Output the (x, y) coordinate of the center of the cell containing the given text.  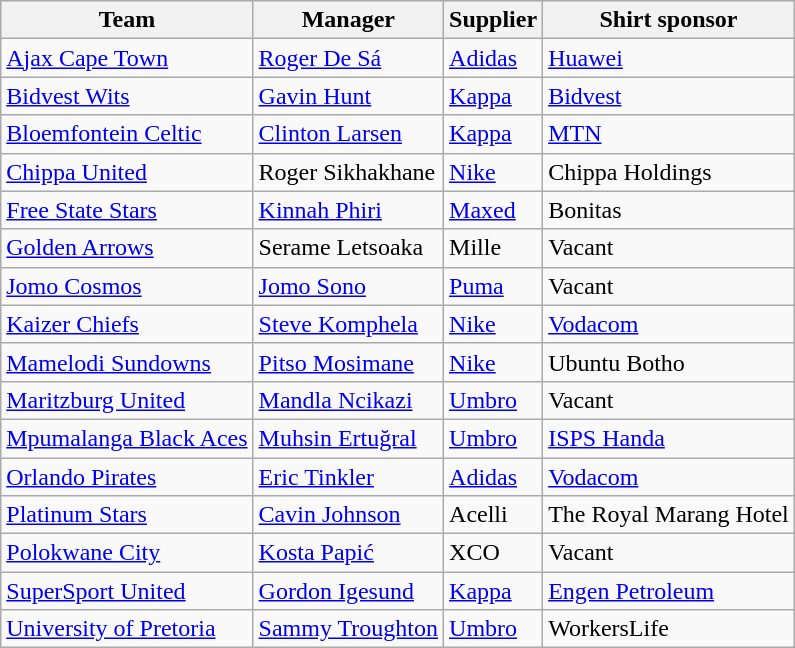
Kinnah Phiri (348, 210)
Sammy Troughton (348, 629)
Gavin Hunt (348, 96)
Free State Stars (127, 210)
Acelli (494, 515)
Ubuntu Botho (669, 362)
MTN (669, 134)
Bidvest (669, 96)
Gordon Igesund (348, 591)
Bonitas (669, 210)
Serame Letsoaka (348, 248)
Roger De Sá (348, 58)
Steve Komphela (348, 324)
Muhsin Ertuğral (348, 438)
Kosta Papić (348, 553)
Bidvest Wits (127, 96)
Orlando Pirates (127, 477)
Mamelodi Sundowns (127, 362)
Mille (494, 248)
Platinum Stars (127, 515)
Mandla Ncikazi (348, 400)
Engen Petroleum (669, 591)
WorkersLife (669, 629)
University of Pretoria (127, 629)
Kaizer Chiefs (127, 324)
Bloemfontein Celtic (127, 134)
Jomo Sono (348, 286)
Roger Sikhakhane (348, 172)
Shirt sponsor (669, 20)
Eric Tinkler (348, 477)
Team (127, 20)
Maxed (494, 210)
Manager (348, 20)
Supplier (494, 20)
Polokwane City (127, 553)
Mpumalanga Black Aces (127, 438)
XCO (494, 553)
Maritzburg United (127, 400)
Cavin Johnson (348, 515)
Puma (494, 286)
Jomo Cosmos (127, 286)
SuperSport United (127, 591)
ISPS Handa (669, 438)
Golden Arrows (127, 248)
Huawei (669, 58)
Ajax Cape Town (127, 58)
Clinton Larsen (348, 134)
The Royal Marang Hotel (669, 515)
Pitso Mosimane (348, 362)
Chippa Holdings (669, 172)
Chippa United (127, 172)
